From the cell containing the given text, extract its center point as [x, y] coordinate. 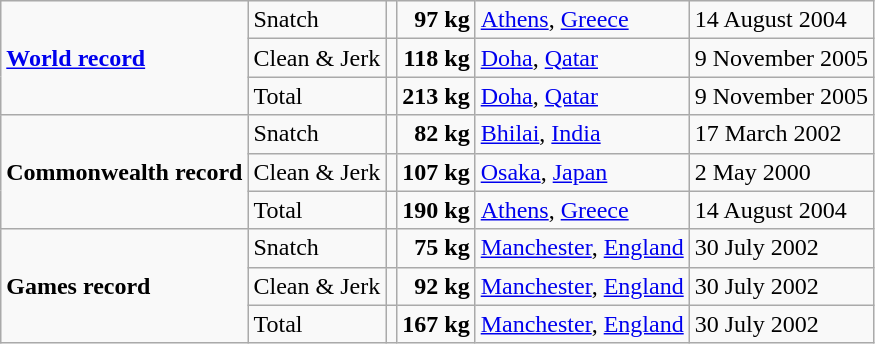
Commonwealth record [124, 172]
Games record [124, 286]
107 kg [436, 172]
213 kg [436, 96]
Osaka, Japan [582, 172]
2 May 2000 [781, 172]
World record [124, 58]
92 kg [436, 286]
118 kg [436, 58]
82 kg [436, 134]
190 kg [436, 210]
17 March 2002 [781, 134]
167 kg [436, 324]
75 kg [436, 248]
Bhilai, India [582, 134]
97 kg [436, 20]
